Provide the [X, Y] coordinate of the cell's center where the given text is located.  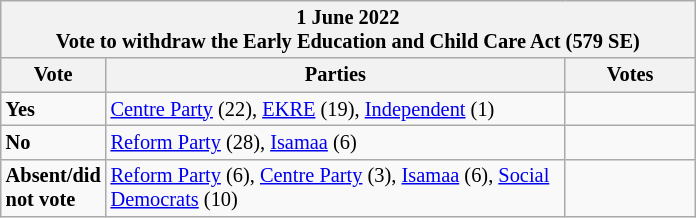
Parties [336, 75]
Votes [630, 75]
No [54, 142]
Absent/did not vote [54, 188]
Yes [54, 109]
Vote [54, 75]
Reform Party (28), Isamaa (6) [336, 142]
Reform Party (6), Centre Party (3), Isamaa (6), Social Democrats (10) [336, 188]
1 June 2022Vote to withdraw the Early Education and Child Care Act (579 SE) [348, 29]
Centre Party (22), EKRE (19), Independent (1) [336, 109]
